Extract the [X, Y] coordinate from the center of the cell holding the provided text.  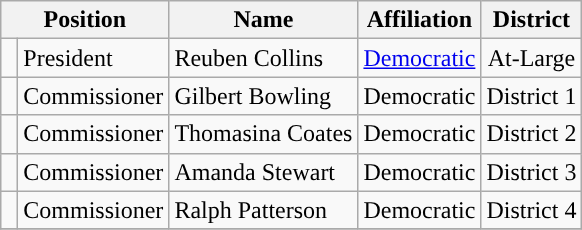
District 2 [532, 134]
Ralph Patterson [264, 210]
Affiliation [420, 20]
At-Large [532, 58]
District 3 [532, 172]
Name [264, 20]
Thomasina Coates [264, 134]
Amanda Stewart [264, 172]
Gilbert Bowling [264, 96]
District [532, 20]
President [94, 58]
District 1 [532, 96]
Position [85, 20]
District 4 [532, 210]
Reuben Collins [264, 58]
